Locate the cell with the specified text and output its [x, y] center coordinate. 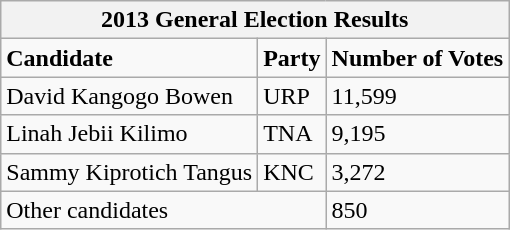
URP [292, 96]
Sammy Kiprotich Tangus [130, 172]
KNC [292, 172]
Linah Jebii Kilimo [130, 134]
Number of Votes [418, 58]
3,272 [418, 172]
TNA [292, 134]
850 [418, 210]
Candidate [130, 58]
2013 General Election Results [255, 20]
Other candidates [164, 210]
Party [292, 58]
9,195 [418, 134]
David Kangogo Bowen [130, 96]
11,599 [418, 96]
